From the cell containing the given text, extract its center point as (x, y) coordinate. 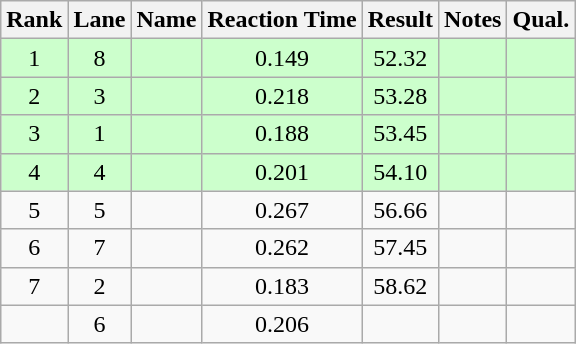
Reaction Time (282, 20)
54.10 (400, 172)
0.262 (282, 248)
58.62 (400, 286)
0.183 (282, 286)
53.28 (400, 96)
0.267 (282, 210)
Notes (473, 20)
Lane (100, 20)
0.149 (282, 58)
0.188 (282, 134)
53.45 (400, 134)
57.45 (400, 248)
Name (166, 20)
0.201 (282, 172)
56.66 (400, 210)
0.206 (282, 324)
Qual. (541, 20)
Rank (34, 20)
Result (400, 20)
8 (100, 58)
0.218 (282, 96)
52.32 (400, 58)
